Scan for the cell matching the given text and deliver its [X, Y] coordinate at center. 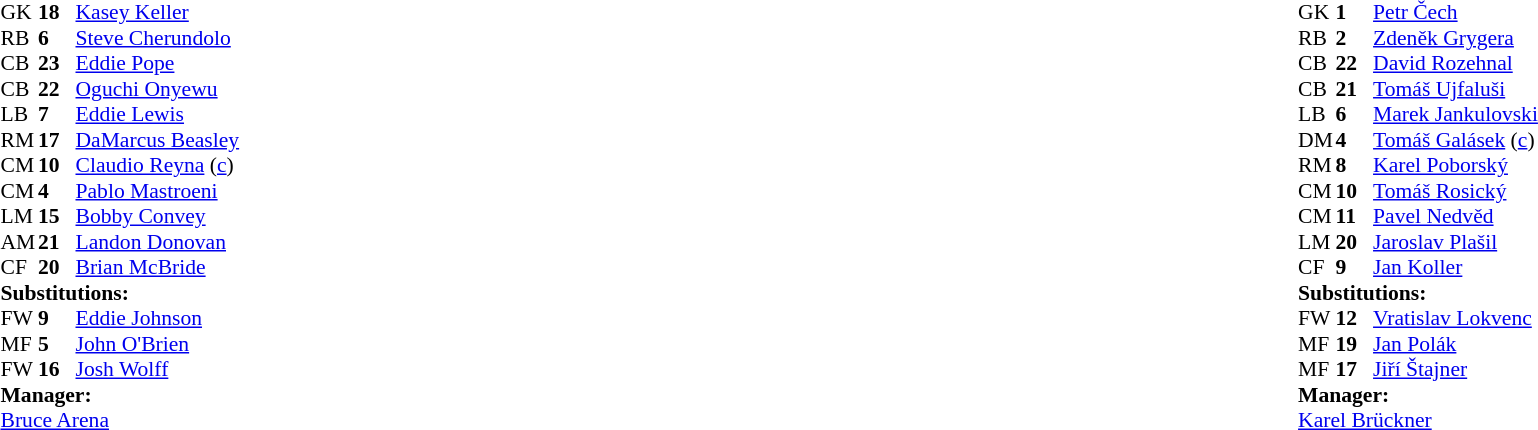
Kasey Keller [158, 13]
Pablo Mastroeni [158, 191]
23 [57, 63]
Bobby Convey [158, 217]
Jan Polák [1456, 344]
Petr Čech [1456, 13]
Karel Poborský [1456, 165]
Landon Donovan [158, 242]
Eddie Pope [158, 63]
Jaroslav Plašil [1456, 242]
Tomáš Galásek (c) [1456, 140]
2 [1355, 38]
Vratislav Lokvenc [1456, 319]
Jiří Štajner [1456, 369]
Marek Jankulovski [1456, 115]
DaMarcus Beasley [158, 140]
Brian McBride [158, 267]
16 [57, 369]
8 [1355, 165]
David Rozehnal [1456, 63]
18 [57, 13]
Tomáš Ujfaluši [1456, 89]
Tomáš Rosický [1456, 191]
Josh Wolff [158, 369]
7 [57, 115]
Steve Cherundolo [158, 38]
Oguchi Onyewu [158, 89]
Pavel Nedvěd [1456, 217]
Eddie Lewis [158, 115]
12 [1355, 319]
5 [57, 344]
15 [57, 217]
19 [1355, 344]
Jan Koller [1456, 267]
1 [1355, 13]
DM [1317, 140]
Eddie Johnson [158, 319]
11 [1355, 217]
John O'Brien [158, 344]
Zdeněk Grygera [1456, 38]
AM [19, 242]
Claudio Reyna (c) [158, 165]
